Scan for the cell matching the given text and deliver its [X, Y] coordinate at center. 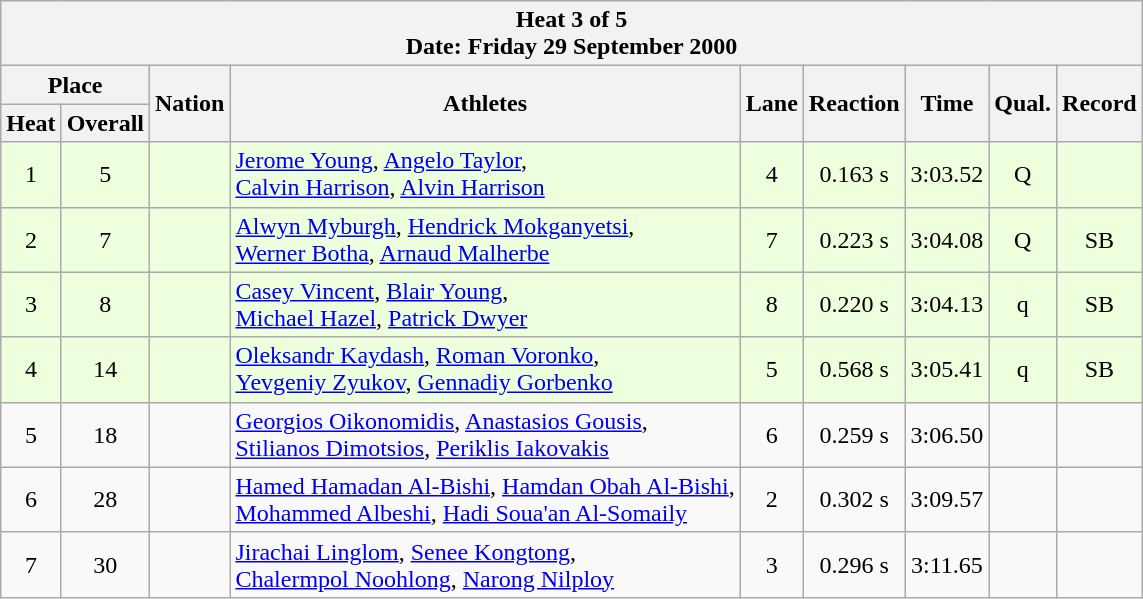
Place [76, 85]
Time [947, 104]
3:04.08 [947, 240]
Georgios Oikonomidis, Anastasios Gousis, Stilianos Dimotsios, Periklis Iakovakis [485, 434]
0.259 s [854, 434]
Record [1100, 104]
Casey Vincent, Blair Young, Michael Hazel, Patrick Dwyer [485, 304]
28 [105, 500]
Lane [772, 104]
0.223 s [854, 240]
Jerome Young, Angelo Taylor, Calvin Harrison, Alvin Harrison [485, 174]
30 [105, 564]
Alwyn Myburgh, Hendrick Mokganyetsi, Werner Botha, Arnaud Malherbe [485, 240]
Reaction [854, 104]
3:05.41 [947, 370]
Jirachai Linglom, Senee Kongtong, Chalermpol Noohlong, Narong Nilploy [485, 564]
0.163 s [854, 174]
Nation [190, 104]
14 [105, 370]
3:04.13 [947, 304]
Overall [105, 123]
0.568 s [854, 370]
3:11.65 [947, 564]
3:06.50 [947, 434]
18 [105, 434]
0.296 s [854, 564]
0.302 s [854, 500]
3:09.57 [947, 500]
Heat 3 of 5 Date: Friday 29 September 2000 [572, 34]
Heat [31, 123]
Hamed Hamadan Al-Bishi, Hamdan Obah Al-Bishi, Mohammed Albeshi, Hadi Soua'an Al-Somaily [485, 500]
0.220 s [854, 304]
Oleksandr Kaydash, Roman Voronko, Yevgeniy Zyukov, Gennadiy Gorbenko [485, 370]
Qual. [1023, 104]
1 [31, 174]
3:03.52 [947, 174]
Athletes [485, 104]
